Search for the cell housing the specified text and yield its (x, y) center coordinate. 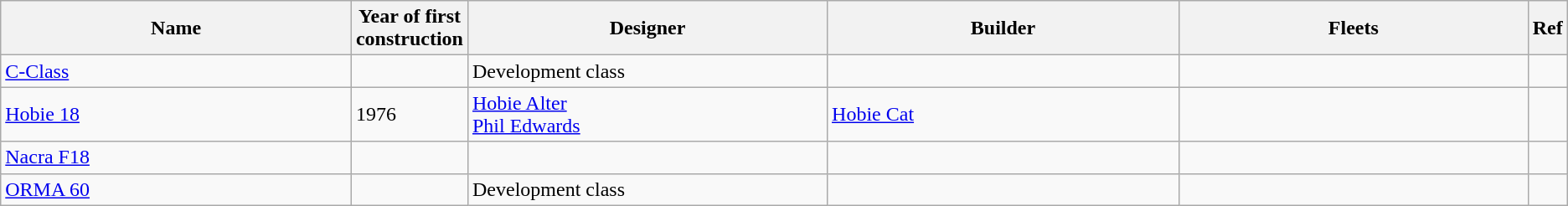
ORMA 60 (176, 189)
Ref (1548, 28)
Hobie Cat (1003, 114)
Hobie AlterPhil Edwards (647, 114)
Year of first construction (409, 28)
C-Class (176, 71)
Designer (647, 28)
Nacra F18 (176, 157)
Fleets (1354, 28)
Builder (1003, 28)
Hobie 18 (176, 114)
Name (176, 28)
1976 (409, 114)
